Locate the cell with the specified text and output its [x, y] center coordinate. 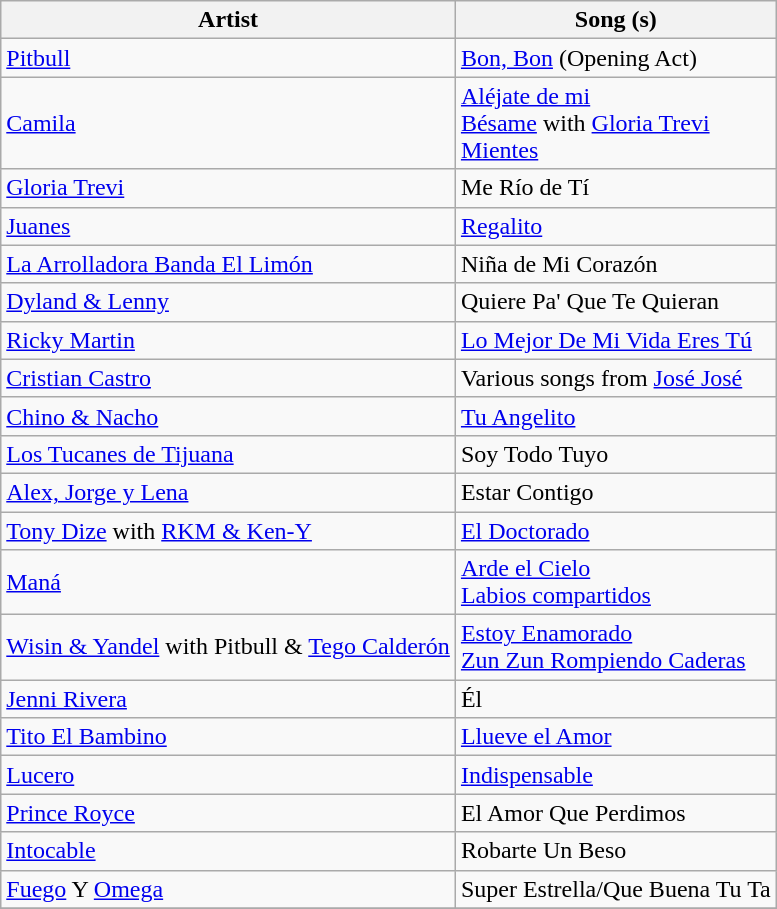
Cristian Castro [228, 378]
Wisin & Yandel with Pitbull & Tego Calderón [228, 648]
La Arrolladora Banda El Limón [228, 264]
El Amor Que Perdimos [616, 813]
Los Tucanes de Tijuana [228, 454]
Artist [228, 20]
Aléjate de mi Bésame with Gloria Trevi Mientes [616, 123]
Various songs from José José [616, 378]
Tony Dize with RKM & Ken-Y [228, 531]
Arde el Cielo Labios compartidos [616, 582]
Bon, Bon (Opening Act) [616, 58]
Fuego Y Omega [228, 889]
Niña de Mi Corazón [616, 264]
Me Río de Tí [616, 188]
Lucero [228, 775]
Soy Todo Tuyo [616, 454]
Alex, Jorge y Lena [228, 492]
Tu Angelito [616, 416]
Super Estrella/Que Buena Tu Ta [616, 889]
Llueve el Amor [616, 737]
Prince Royce [228, 813]
Ricky Martin [228, 340]
Intocable [228, 851]
Dyland & Lenny [228, 302]
Regalito [616, 226]
Jenni Rivera [228, 699]
El Doctorado [616, 531]
Tito El Bambino [228, 737]
Chino & Nacho [228, 416]
Estoy Enamorado Zun Zun Rompiendo Caderas [616, 648]
Juanes [228, 226]
Camila [228, 123]
Gloria Trevi [228, 188]
Indispensable [616, 775]
Quiere Pa' Que Te Quieran [616, 302]
Song (s) [616, 20]
Robarte Un Beso [616, 851]
Maná [228, 582]
Lo Mejor De Mi Vida Eres Tú [616, 340]
Estar Contigo [616, 492]
Pitbull [228, 58]
Él [616, 699]
